Capture the cell that displays the provided text and extract its (X, Y) central coordinate. 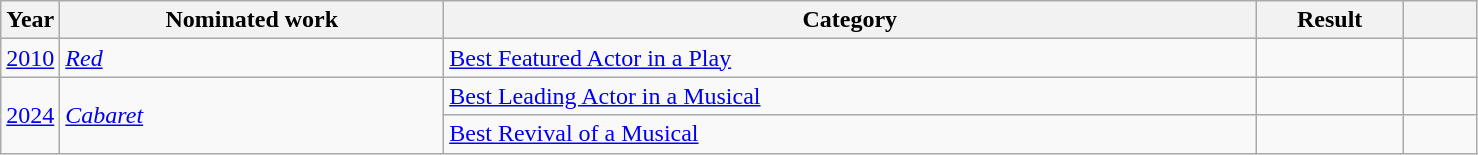
2024 (30, 115)
Result (1330, 20)
Red (252, 58)
Nominated work (252, 20)
2010 (30, 58)
Best Leading Actor in a Musical (850, 96)
Cabaret (252, 115)
Best Featured Actor in a Play (850, 58)
Category (850, 20)
Year (30, 20)
Best Revival of a Musical (850, 134)
